Pinpoint the cell where the given text exists, returning its (x, y) midpoint coordinate. 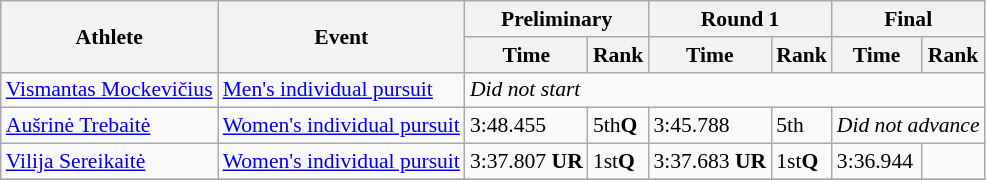
Event (342, 36)
Athlete (110, 36)
3:37.683 UR (710, 162)
Round 1 (740, 19)
5thQ (618, 126)
3:36.944 (877, 162)
5th (802, 126)
Preliminary (556, 19)
Did not advance (908, 126)
3:37.807 UR (526, 162)
Aušrinė Trebaitė (110, 126)
3:48.455 (526, 126)
Men's individual pursuit (342, 90)
Did not start (725, 90)
Vismantas Mockevičius (110, 90)
3:45.788 (710, 126)
Final (908, 19)
Vilija Sereikaitė (110, 162)
